For the text-containing cell, return its midpoint in [X, Y] coordinate format. 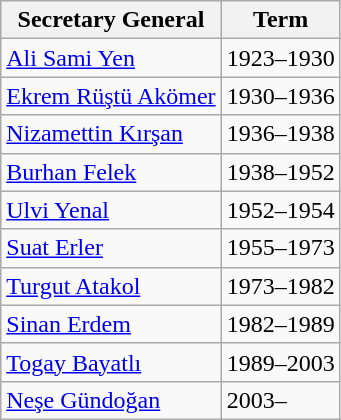
Burhan Felek [111, 172]
Ekrem Rüştü Akömer [111, 96]
1930–1936 [280, 96]
1955–1973 [280, 248]
Sinan Erdem [111, 324]
Term [280, 20]
1973–1982 [280, 286]
2003– [280, 400]
1952–1954 [280, 210]
1923–1930 [280, 58]
1982–1989 [280, 324]
Ali Sami Yen [111, 58]
Secretary General [111, 20]
Suat Erler [111, 248]
1938–1952 [280, 172]
Nizamettin Kırşan [111, 134]
Ulvi Yenal [111, 210]
1936–1938 [280, 134]
Neşe Gündoğan [111, 400]
1989–2003 [280, 362]
Togay Bayatlı [111, 362]
Turgut Atakol [111, 286]
